Provide the (X, Y) coordinate of the cell's center where the given text is located.  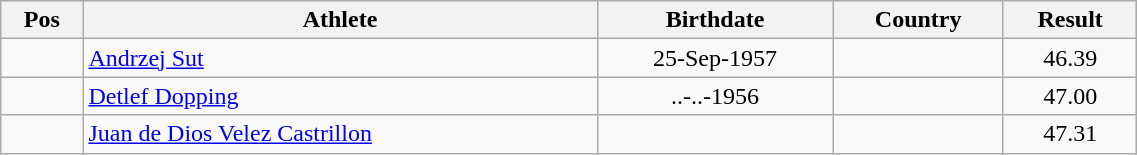
25-Sep-1957 (715, 58)
47.31 (1070, 134)
Juan de Dios Velez Castrillon (340, 134)
Country (918, 20)
..-..-1956 (715, 96)
Athlete (340, 20)
Birthdate (715, 20)
47.00 (1070, 96)
Detlef Dopping (340, 96)
Andrzej Sut (340, 58)
Pos (42, 20)
46.39 (1070, 58)
Result (1070, 20)
